Determine the (X, Y) coordinate at the center of the cell enclosing the given text.  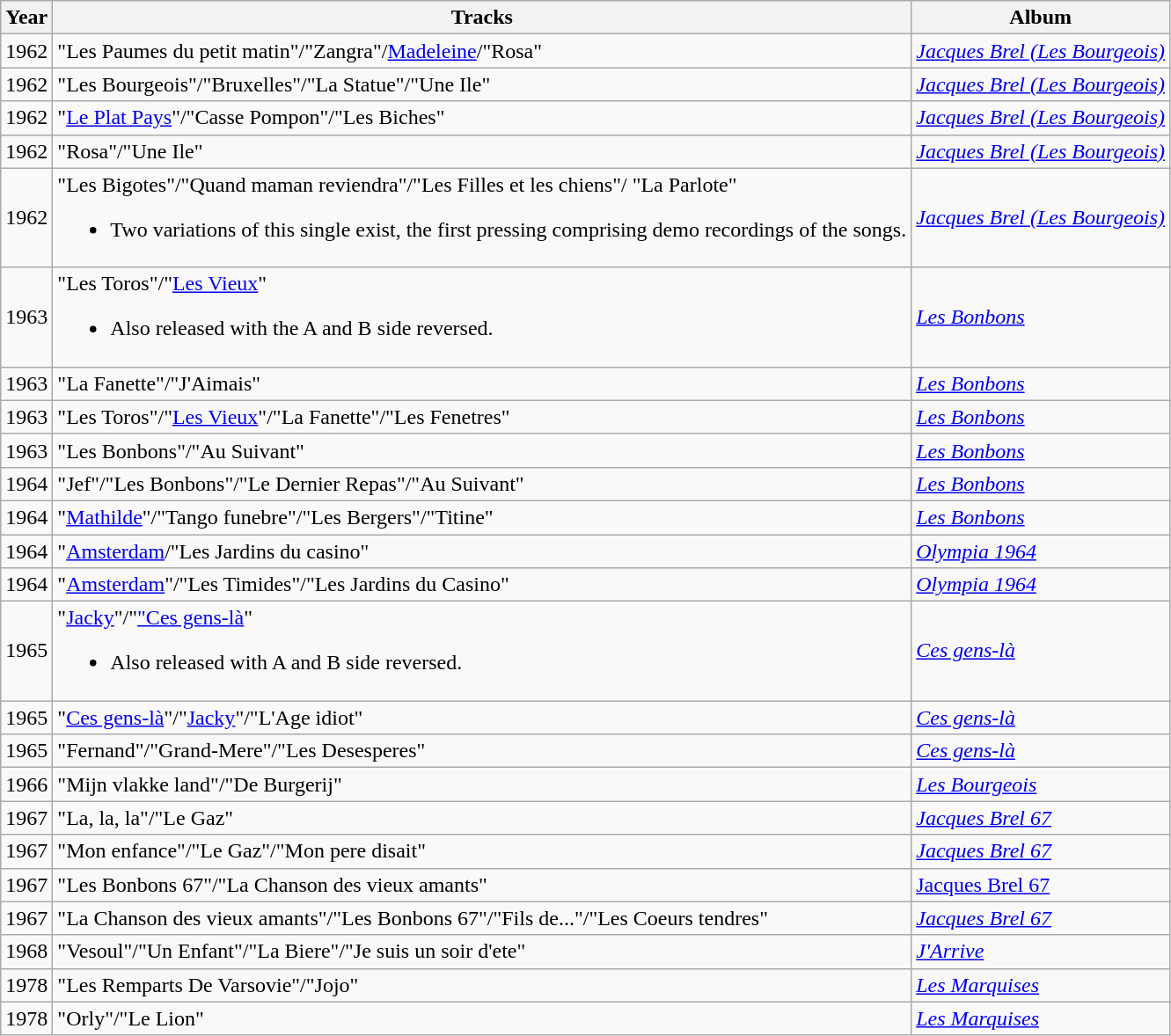
"Fernand"/"Grand-Mere"/"Les Desesperes" (482, 751)
"Le Plat Pays"/"Casse Pompon"/"Les Biches" (482, 118)
"Mijn vlakke land"/"De Burgerij" (482, 784)
"Les Bonbons"/"Au Suivant" (482, 450)
"La, la, la"/"Le Gaz" (482, 818)
"Ces gens-là"/"Jacky"/"L'Age idiot" (482, 718)
J'Arrive (1041, 952)
Album (1041, 18)
"Orly"/"Le Lion" (482, 1018)
"Mathilde"/"Tango funebre"/"Les Bergers"/"Titine" (482, 517)
Year (26, 18)
"Amsterdam"/"Les Timides"/"Les Jardins du Casino" (482, 585)
"Rosa"/"Une Ile" (482, 151)
"Les Paumes du petit matin"/"Zangra"/Madeleine/"Rosa" (482, 51)
"Amsterdam/"Les Jardins du casino" (482, 551)
"La Chanson des vieux amants"/"Les Bonbons 67"/"Fils de..."/"Les Coeurs tendres" (482, 918)
Tracks (482, 18)
"Mon enfance"/"Le Gaz"/"Mon pere disait" (482, 851)
Les Bourgeois (1041, 784)
1966 (26, 784)
"La Fanette"/"J'Aimais" (482, 383)
"Les Toros"/"Les Vieux"/"La Fanette"/"Les Fenetres" (482, 417)
"Vesoul"/"Un Enfant"/"La Biere"/"Je suis un soir d'ete" (482, 952)
1968 (26, 952)
"Les Bourgeois"/"Bruxelles"/"La Statue"/"Une Ile" (482, 84)
"Les Bonbons 67"/"La Chanson des vieux amants" (482, 885)
"Les Remparts De Varsovie"/"Jojo" (482, 985)
"Jacky"/""Ces gens-là"Also released with A and B side reversed. (482, 651)
"Jef"/"Les Bonbons"/"Le Dernier Repas"/"Au Suivant" (482, 484)
"Les Toros"/"Les Vieux"Also released with the A and B side reversed. (482, 317)
